Search for the cell housing the specified text and yield its [x, y] center coordinate. 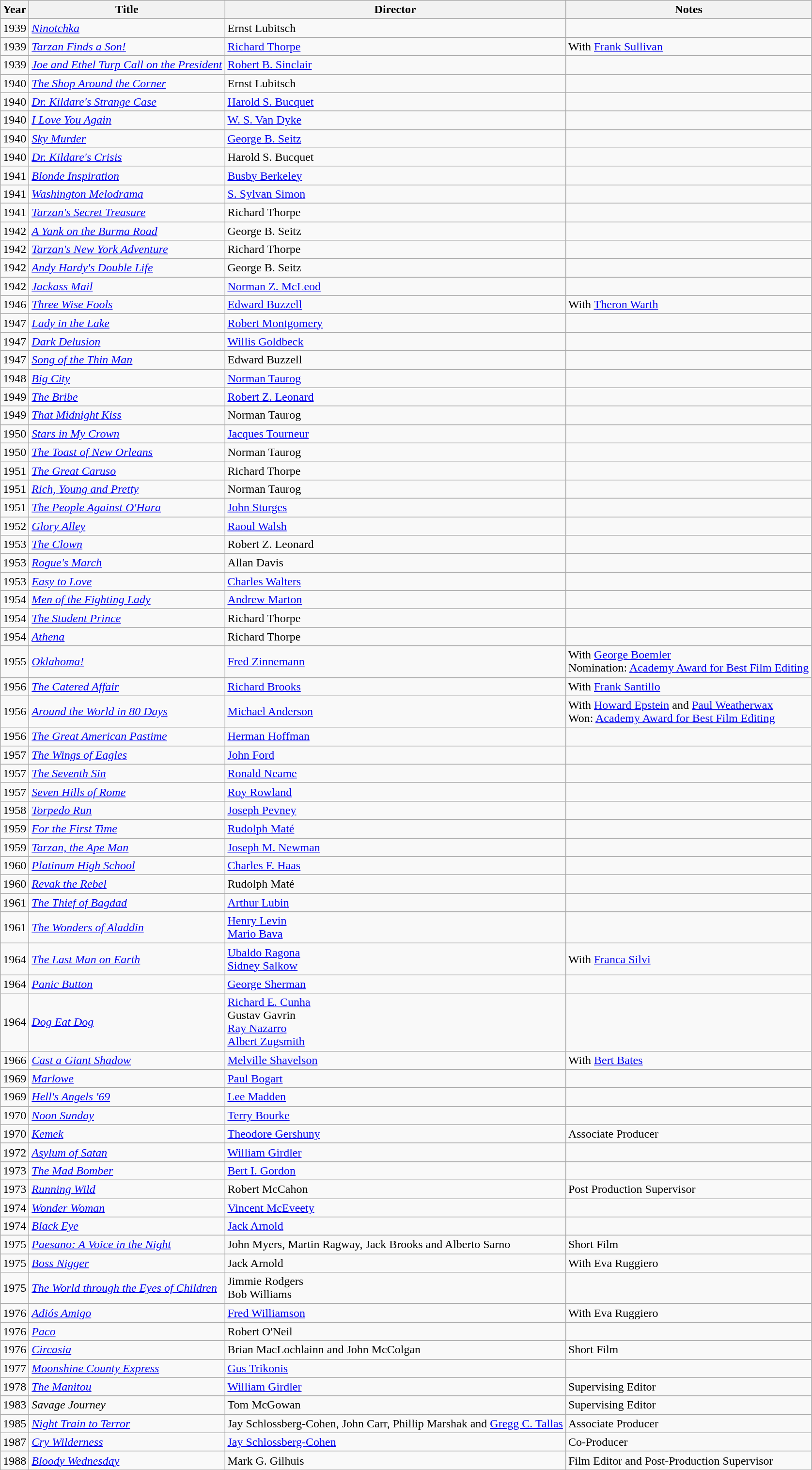
The Manitou [127, 1387]
Richard E. CunhaGustav GavrinRay NazarroAlbert Zugsmith [395, 1022]
1983 [15, 1405]
1972 [15, 1152]
Fred Zinnemann [395, 662]
Arthur Lubin [395, 903]
With Howard Epstein and Paul WeatherwaxWon: Academy Award for Best Film Editing [688, 711]
Robert O'Neil [395, 1331]
Andy Hardy's Double Life [127, 268]
Tarzan's Secret Treasure [127, 212]
Rogue's March [127, 563]
Wonder Woman [127, 1208]
1948 [15, 378]
Stars in My Crown [127, 434]
Sky Murder [127, 139]
The People Against O'Hara [127, 507]
Henry LevinMario Bava [395, 927]
1978 [15, 1387]
Panic Button [127, 984]
With Theron Warth [688, 305]
Cast a Giant Shadow [127, 1060]
Adiós Amigo [127, 1313]
Tarzan, the Ape Man [127, 847]
Willis Goldbeck [395, 342]
Washington Melodrama [127, 194]
Easy to Love [127, 581]
Joe and Ethel Turp Call on the President [127, 65]
Hell's Angels '69 [127, 1097]
The Bribe [127, 397]
A Yank on the Burma Road [127, 231]
Title [127, 10]
Athena [127, 637]
Robert Montgomery [395, 323]
Robert B. Sinclair [395, 65]
Bloody Wednesday [127, 1460]
Torpedo Run [127, 810]
1966 [15, 1060]
Dr. Kildare's Crisis [127, 157]
Jay Schlossberg-Cohen, John Carr, Phillip Marshak and Gregg C. Tallas [395, 1423]
1952 [15, 526]
Men of the Fighting Lady [127, 600]
Moonshine County Express [127, 1368]
Jay Schlossberg-Cohen [395, 1442]
Andrew Marton [395, 600]
The Great Caruso [127, 470]
Brian MacLochlainn and John McColgan [395, 1350]
Director [395, 10]
Asylum of Satan [127, 1152]
Noon Sunday [127, 1115]
Marlowe [127, 1079]
Running Wild [127, 1189]
Paul Bogart [395, 1079]
The Student Prince [127, 618]
Dog Eat Dog [127, 1022]
The Thief of Bagdad [127, 903]
Charles Walters [395, 581]
Savage Journey [127, 1405]
Norman Z. McLeod [395, 286]
John Sturges [395, 507]
The Great American Pastime [127, 736]
Blonde Inspiration [127, 175]
Ubaldo RagonaSidney Salkow [395, 959]
1988 [15, 1460]
Lady in the Lake [127, 323]
Big City [127, 378]
Oklahoma! [127, 662]
Paesano: A Voice in the Night [127, 1245]
S. Sylvan Simon [395, 194]
Raoul Walsh [395, 526]
Joseph M. Newman [395, 847]
Jacques Tourneur [395, 434]
For the First Time [127, 829]
The Seventh Sin [127, 773]
The Wonders of Aladdin [127, 927]
John Myers, Martin Ragway, Jack Brooks and Alberto Sarno [395, 1245]
Notes [688, 10]
1987 [15, 1442]
1955 [15, 662]
Dr. Kildare's Strange Case [127, 102]
Mark G. Gilhuis [395, 1460]
Melville Shavelson [395, 1060]
Circasia [127, 1350]
Gus Trikonis [395, 1368]
Song of the Thin Man [127, 360]
Roy Rowland [395, 792]
With Bert Bates [688, 1060]
Co-Producer [688, 1442]
That Midnight Kiss [127, 415]
The Mad Bomber [127, 1171]
Glory Alley [127, 526]
I Love You Again [127, 120]
Michael Anderson [395, 711]
Jimmie RodgersBob Williams [395, 1288]
With Franca Silvi [688, 959]
Ninotchka [127, 28]
Cry Wilderness [127, 1442]
The Wings of Eagles [127, 755]
Busby Berkeley [395, 175]
Kemek [127, 1134]
Bert I. Gordon [395, 1171]
1958 [15, 810]
Charles F. Haas [395, 866]
The Clown [127, 545]
Ronald Neame [395, 773]
Theodore Gershuny [395, 1134]
Around the World in 80 Days [127, 711]
Boss Nigger [127, 1263]
The Catered Affair [127, 687]
Night Train to Terror [127, 1423]
George Sherman [395, 984]
Film Editor and Post-Production Supervisor [688, 1460]
Jackass Mail [127, 286]
Tom McGowan [395, 1405]
1946 [15, 305]
Year [15, 10]
Revak the Rebel [127, 884]
Paco [127, 1331]
Seven Hills of Rome [127, 792]
1977 [15, 1368]
Tarzan Finds a Son! [127, 47]
Dark Delusion [127, 342]
Tarzan's New York Adventure [127, 250]
Terry Bourke [395, 1115]
Fred Williamson [395, 1313]
The Shop Around the Corner [127, 83]
Black Eye [127, 1226]
The Toast of New Orleans [127, 452]
Three Wise Fools [127, 305]
Vincent McEveety [395, 1208]
Lee Madden [395, 1097]
W. S. Van Dyke [395, 120]
Platinum High School [127, 866]
With George BoemlerNomination: Academy Award for Best Film Editing [688, 662]
Joseph Pevney [395, 810]
With Frank Sullivan [688, 47]
Rich, Young and Pretty [127, 489]
Robert McCahon [395, 1189]
The Last Man on Earth [127, 959]
With Frank Santillo [688, 687]
Allan Davis [395, 563]
1985 [15, 1423]
Post Production Supervisor [688, 1189]
John Ford [395, 755]
The World through the Eyes of Children [127, 1288]
Herman Hoffman [395, 736]
Richard Brooks [395, 687]
